Determine the (X, Y) coordinate at the center of the cell enclosing the given text.  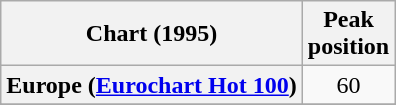
Chart (1995) (152, 34)
Peakposition (348, 34)
60 (348, 85)
Europe (Eurochart Hot 100) (152, 85)
